From the cell containing the given text, extract its center point as (x, y) coordinate. 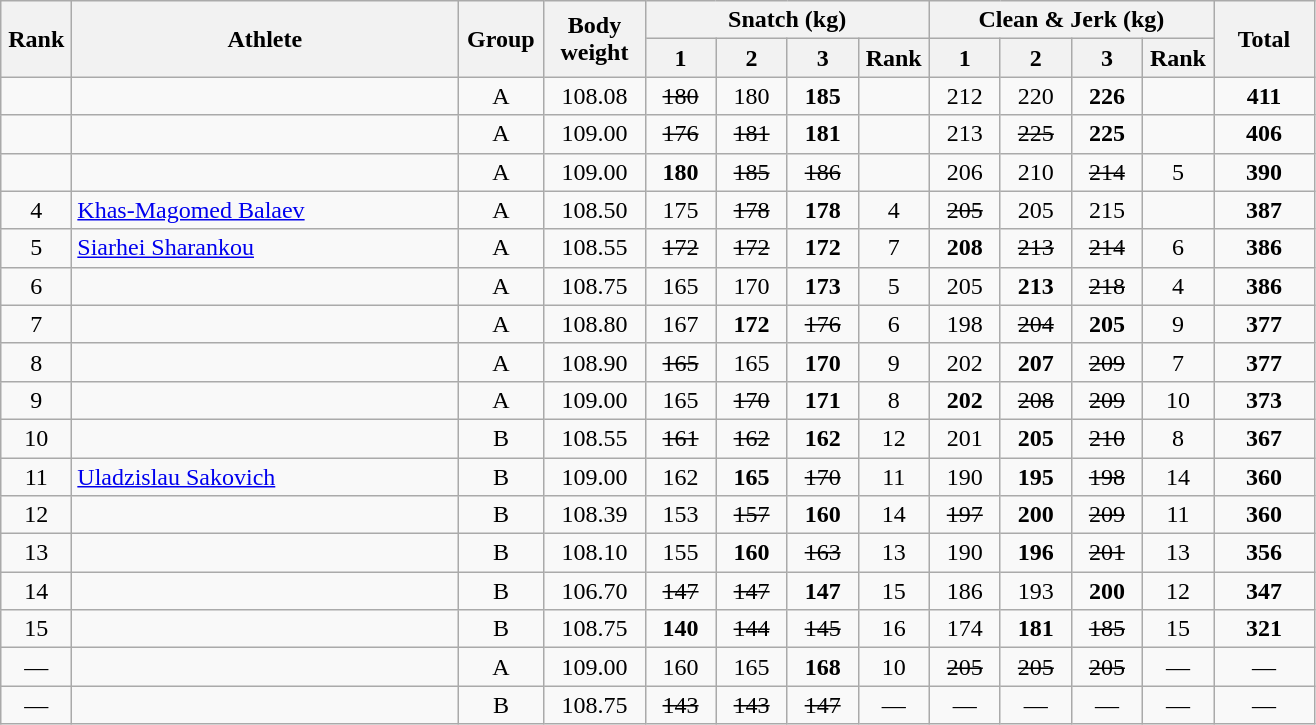
390 (1264, 172)
367 (1264, 438)
140 (680, 629)
218 (1106, 286)
173 (822, 286)
Total (1264, 39)
108.39 (594, 515)
212 (964, 96)
16 (894, 629)
226 (1106, 96)
171 (822, 400)
175 (680, 210)
Khas-Magomed Balaev (265, 210)
206 (964, 172)
Group (501, 39)
Siarhei Sharankou (265, 248)
108.90 (594, 362)
157 (752, 515)
108.50 (594, 210)
321 (1264, 629)
387 (1264, 210)
347 (1264, 591)
Snatch (kg) (787, 20)
373 (1264, 400)
196 (1036, 553)
411 (1264, 96)
108.10 (594, 553)
204 (1036, 324)
220 (1036, 96)
193 (1036, 591)
215 (1106, 210)
195 (1036, 477)
106.70 (594, 591)
174 (964, 629)
108.08 (594, 96)
108.80 (594, 324)
Body weight (594, 39)
167 (680, 324)
153 (680, 515)
145 (822, 629)
144 (752, 629)
197 (964, 515)
406 (1264, 134)
168 (822, 667)
161 (680, 438)
207 (1036, 362)
Athlete (265, 39)
163 (822, 553)
Clean & Jerk (kg) (1071, 20)
Uladzislau Sakovich (265, 477)
356 (1264, 553)
155 (680, 553)
